Return the [X, Y] coordinate for the center point of the cell that contains the specified text.  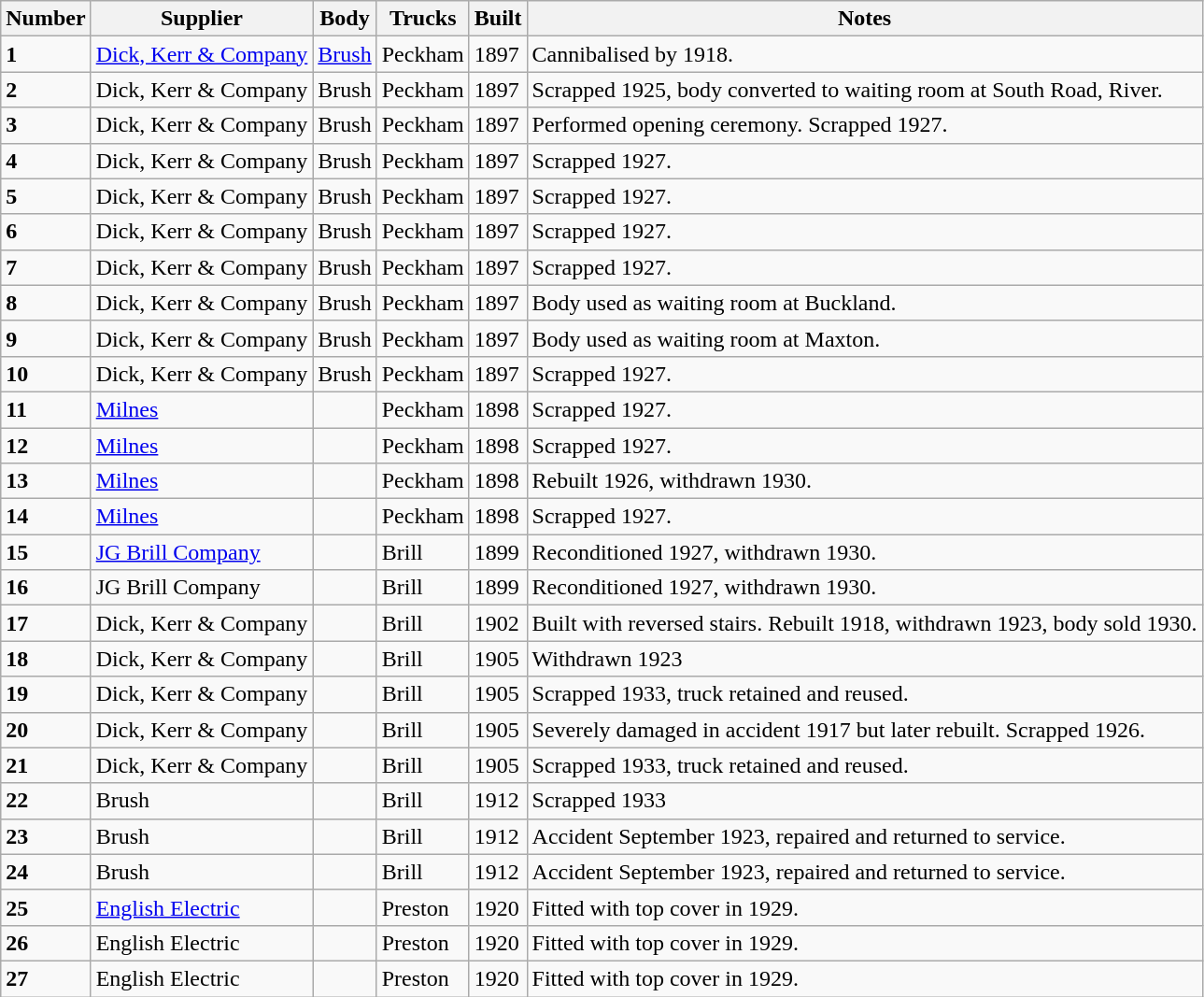
23 [46, 836]
2 [46, 90]
Withdrawn 1923 [865, 659]
25 [46, 907]
27 [46, 978]
10 [46, 374]
Scrapped 1925, body converted to waiting room at South Road, River. [865, 90]
3 [46, 125]
26 [46, 943]
11 [46, 409]
Trucks [422, 19]
6 [46, 232]
18 [46, 659]
12 [46, 446]
Supplier [202, 19]
13 [46, 481]
9 [46, 338]
24 [46, 872]
Performed opening ceremony. Scrapped 1927. [865, 125]
16 [46, 588]
Notes [865, 19]
Body used as waiting room at Maxton. [865, 338]
14 [46, 517]
Rebuilt 1926, withdrawn 1930. [865, 481]
7 [46, 267]
Built with reversed stairs. Rebuilt 1918, withdrawn 1923, body sold 1930. [865, 623]
Body used as waiting room at Buckland. [865, 303]
20 [46, 730]
19 [46, 694]
Cannibalised by 1918. [865, 54]
Body [345, 19]
Severely damaged in accident 1917 but later rebuilt. Scrapped 1926. [865, 730]
Scrapped 1933 [865, 801]
4 [46, 161]
1902 [498, 623]
21 [46, 765]
8 [46, 303]
15 [46, 552]
Number [46, 19]
1 [46, 54]
5 [46, 196]
Built [498, 19]
17 [46, 623]
22 [46, 801]
